Output the (X, Y) coordinate of the center of the cell containing the given text.  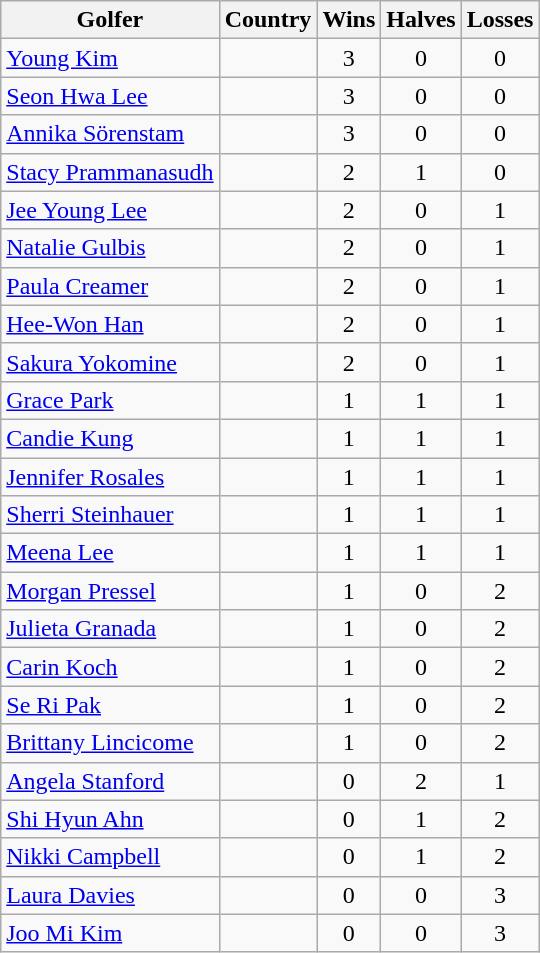
Carin Koch (110, 667)
Laura Davies (110, 895)
Halves (421, 20)
Shi Hyun Ahn (110, 819)
Country (268, 20)
Losses (500, 20)
Joo Mi Kim (110, 933)
Golfer (110, 20)
Seon Hwa Lee (110, 96)
Natalie Gulbis (110, 248)
Paula Creamer (110, 286)
Stacy Prammanasudh (110, 172)
Meena Lee (110, 553)
Angela Stanford (110, 781)
Young Kim (110, 58)
Brittany Lincicome (110, 743)
Hee-Won Han (110, 324)
Julieta Granada (110, 629)
Jee Young Lee (110, 210)
Jennifer Rosales (110, 477)
Annika Sörenstam (110, 134)
Sakura Yokomine (110, 362)
Se Ri Pak (110, 705)
Candie Kung (110, 438)
Wins (349, 20)
Grace Park (110, 400)
Nikki Campbell (110, 857)
Sherri Steinhauer (110, 515)
Morgan Pressel (110, 591)
